Capture the cell that displays the provided text and extract its (X, Y) central coordinate. 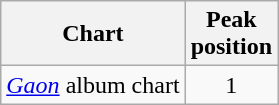
1 (231, 85)
Chart (93, 34)
Peakposition (231, 34)
Gaon album chart (93, 85)
